Identify which cell holds the provided text, then report its (X, Y) central coordinate. 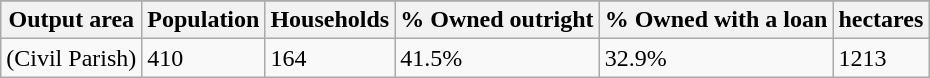
hectares (881, 20)
(Civil Parish) (72, 58)
41.5% (497, 58)
Households (330, 20)
32.9% (716, 58)
164 (330, 58)
% Owned outright (497, 20)
1213 (881, 58)
Output area (72, 20)
410 (204, 58)
% Owned with a loan (716, 20)
Population (204, 20)
